Scan for the cell matching the given text and deliver its (X, Y) coordinate at center. 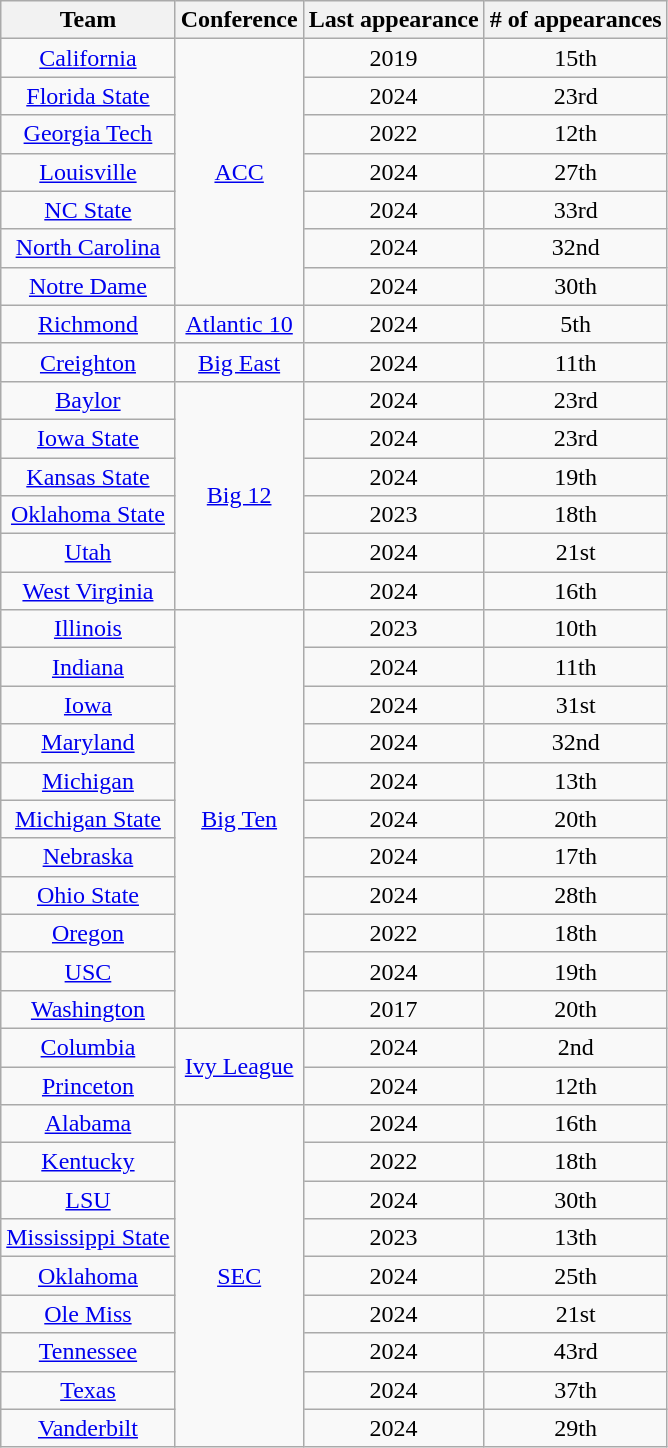
LSU (88, 1200)
Columbia (88, 1047)
Georgia Tech (88, 134)
29th (576, 1428)
Oklahoma State (88, 515)
SEC (239, 1276)
Atlantic 10 (239, 324)
Illinois (88, 629)
Indiana (88, 667)
Ole Miss (88, 1314)
2019 (394, 58)
# of appearances (576, 20)
Alabama (88, 1124)
USC (88, 971)
Oregon (88, 933)
25th (576, 1276)
Tennessee (88, 1352)
Iowa State (88, 438)
27th (576, 172)
Utah (88, 553)
Oklahoma (88, 1276)
33rd (576, 210)
Louisville (88, 172)
Big East (239, 362)
Michigan State (88, 819)
Texas (88, 1390)
Creighton (88, 362)
Big 12 (239, 495)
15th (576, 58)
2017 (394, 1009)
Ohio State (88, 895)
NC State (88, 210)
Washington (88, 1009)
2nd (576, 1047)
Ivy League (239, 1066)
17th (576, 857)
5th (576, 324)
North Carolina (88, 248)
Big Ten (239, 820)
28th (576, 895)
Team (88, 20)
Richmond (88, 324)
10th (576, 629)
Iowa (88, 705)
43rd (576, 1352)
37th (576, 1390)
Vanderbilt (88, 1428)
Michigan (88, 781)
Kansas State (88, 477)
Last appearance (394, 20)
Florida State (88, 96)
31st (576, 705)
Maryland (88, 743)
Notre Dame (88, 286)
Kentucky (88, 1162)
California (88, 58)
Nebraska (88, 857)
West Virginia (88, 591)
Conference (239, 20)
Mississippi State (88, 1238)
Princeton (88, 1085)
ACC (239, 172)
Baylor (88, 400)
